Output the (X, Y) coordinate of the center of the cell containing the given text.  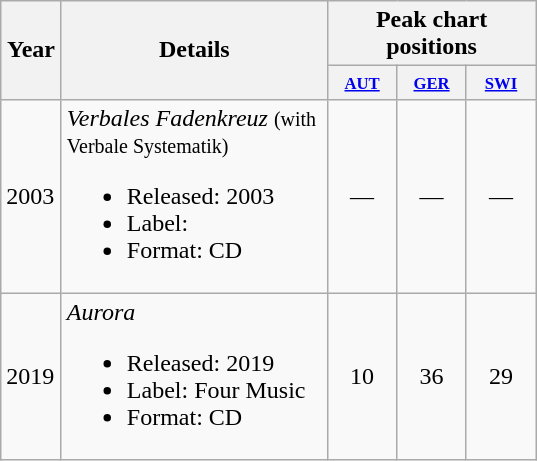
2003 (32, 196)
10 (362, 376)
AUT (362, 82)
SWI (500, 82)
GER (432, 82)
Year (32, 50)
Verbales Fadenkreuz (with Verbale Systematik)Released: 2003Label:Format: CD (194, 196)
AuroraReleased: 2019Label: Four MusicFormat: CD (194, 376)
Details (194, 50)
Peak chart positions (431, 34)
29 (500, 376)
36 (432, 376)
2019 (32, 376)
